Pinpoint the cell where the given text exists, returning its [x, y] midpoint coordinate. 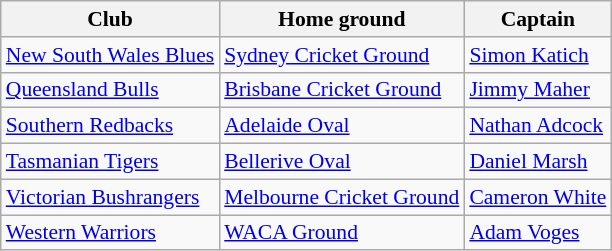
Brisbane Cricket Ground [342, 90]
Adam Voges [538, 233]
Western Warriors [110, 233]
Victorian Bushrangers [110, 197]
Adelaide Oval [342, 126]
Melbourne Cricket Ground [342, 197]
Club [110, 19]
WACA Ground [342, 233]
Simon Katich [538, 55]
Tasmanian Tigers [110, 162]
Captain [538, 19]
New South Wales Blues [110, 55]
Home ground [342, 19]
Bellerive Oval [342, 162]
Sydney Cricket Ground [342, 55]
Southern Redbacks [110, 126]
Daniel Marsh [538, 162]
Cameron White [538, 197]
Nathan Adcock [538, 126]
Queensland Bulls [110, 90]
Jimmy Maher [538, 90]
